Locate the cell with the specified text and output its (X, Y) center coordinate. 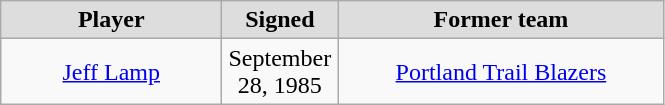
Jeff Lamp (112, 72)
Portland Trail Blazers (501, 72)
Signed (280, 20)
Former team (501, 20)
Player (112, 20)
September 28, 1985 (280, 72)
